Extract the (X, Y) coordinate from the center of the cell holding the provided text.  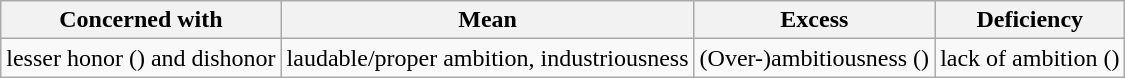
(Over-)ambitiousness () (814, 58)
lack of ambition () (1030, 58)
laudable/proper ambition, industriousness (488, 58)
Deficiency (1030, 20)
Excess (814, 20)
Concerned with (141, 20)
Mean (488, 20)
lesser honor () and dishonor (141, 58)
